Provide the [x, y] coordinate of the cell's center where the given text is located.  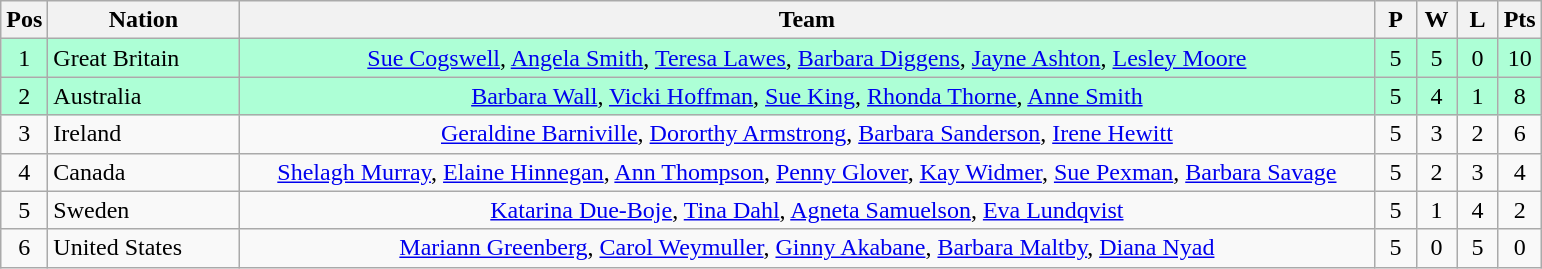
W [1436, 20]
Sweden [144, 210]
Canada [144, 172]
8 [1520, 96]
Pts [1520, 20]
Barbara Wall, Vicki Hoffman, Sue King, Rhonda Thorne, Anne Smith [807, 96]
Australia [144, 96]
United States [144, 248]
Pos [24, 20]
Katarina Due-Boje, Tina Dahl, Agneta Samuelson, Eva Lundqvist [807, 210]
Ireland [144, 134]
Geraldine Barniville, Dororthy Armstrong, Barbara Sanderson, Irene Hewitt [807, 134]
Mariann Greenberg, Carol Weymuller, Ginny Akabane, Barbara Maltby, Diana Nyad [807, 248]
10 [1520, 58]
P [1396, 20]
L [1478, 20]
Sue Cogswell, Angela Smith, Teresa Lawes, Barbara Diggens, Jayne Ashton, Lesley Moore [807, 58]
Great Britain [144, 58]
Shelagh Murray, Elaine Hinnegan, Ann Thompson, Penny Glover, Kay Widmer, Sue Pexman, Barbara Savage [807, 172]
Nation [144, 20]
Team [807, 20]
